Find where the given text appears and provide that cell's center as [X, Y] coordinate. 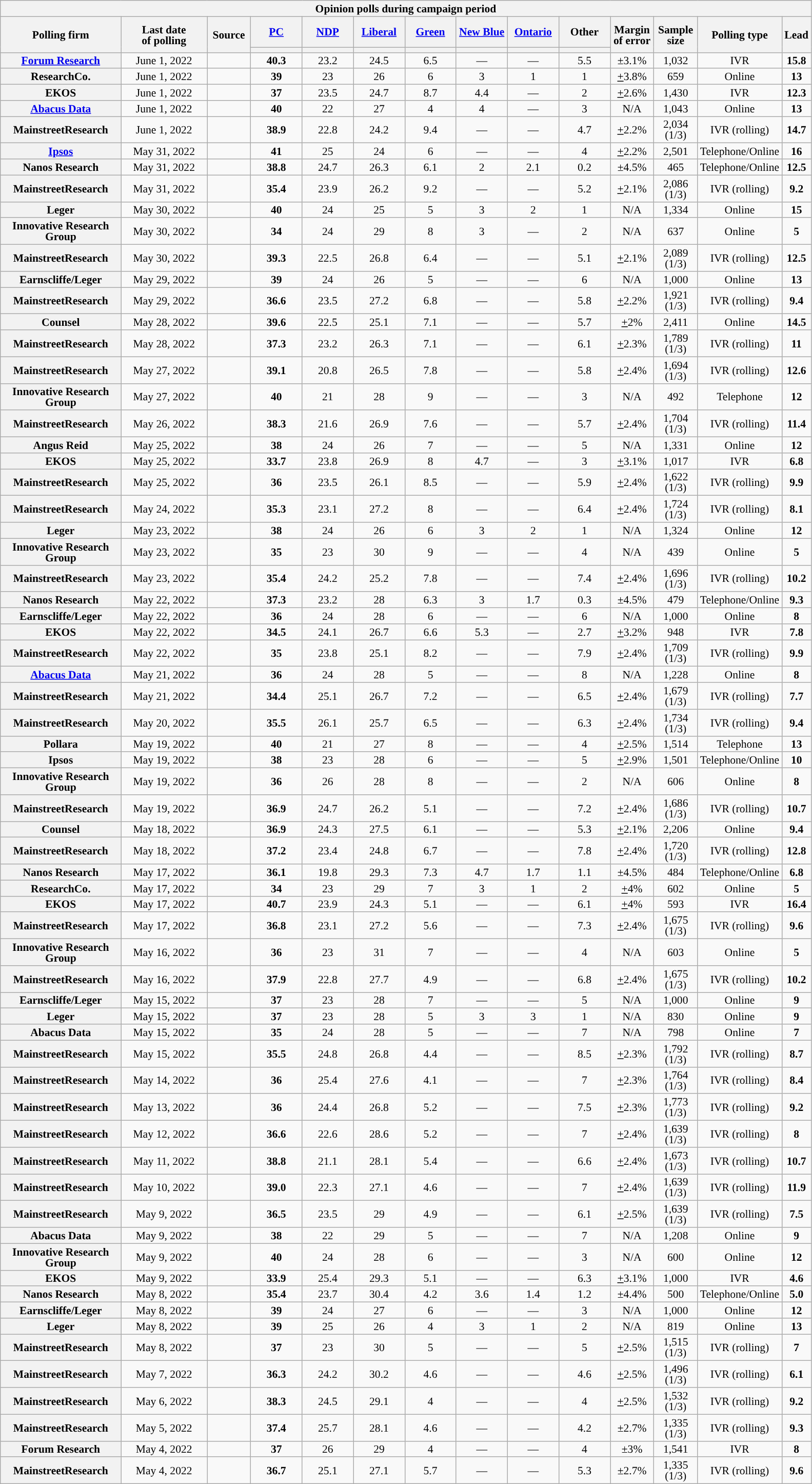
+2.9% [632, 760]
Polling type [740, 34]
36.1 [276, 872]
6.7 [430, 851]
Source [229, 34]
4.1 [430, 1080]
1.2 [584, 1294]
Liberal [379, 32]
1,792 (1/3) [676, 1053]
593 [676, 904]
1,032 [676, 61]
1,773 (1/3) [676, 1107]
479 [676, 600]
40.7 [276, 904]
1.1 [584, 872]
8.2 [430, 653]
1,724 (1/3) [676, 509]
8.1 [796, 509]
1,696 (1/3) [676, 578]
0.3 [584, 600]
1,789 (1/3) [676, 343]
10 [796, 760]
39.6 [276, 322]
26.5 [379, 370]
2,089 (1/3) [676, 258]
25.2 [379, 578]
1,686 (1/3) [676, 808]
Opinion polls during campaign period [406, 8]
21.1 [328, 1161]
0.2 [584, 167]
819 [676, 1326]
1,541 [676, 1449]
1,430 [676, 92]
+2.6% [632, 92]
Green [430, 32]
May 20, 2022 [164, 723]
1,501 [676, 760]
36.7 [276, 1471]
12.3 [796, 92]
23.4 [328, 851]
35.3 [276, 509]
948 [676, 632]
36.8 [276, 926]
1,720 (1/3) [676, 851]
New Blue [482, 32]
465 [676, 167]
492 [676, 397]
24.1 [328, 632]
7.7 [796, 696]
Pollara [61, 744]
2,206 [676, 829]
Polling firm [61, 34]
1,673 (1/3) [676, 1161]
±4.4% [632, 1294]
1,622 (1/3) [676, 482]
34.4 [276, 696]
21.6 [328, 424]
Margin of error [632, 34]
7.4 [584, 578]
NDP [328, 32]
19.8 [328, 872]
5.4 [430, 1161]
1,496 (1/3) [676, 1374]
34.5 [276, 632]
1,704 (1/3) [676, 424]
Lead [796, 34]
7.9 [584, 653]
31 [379, 952]
39.3 [276, 258]
38.9 [276, 130]
602 [676, 888]
28.6 [379, 1134]
2,411 [676, 322]
+3.2% [632, 632]
11.4 [796, 424]
27.7 [379, 979]
Last dateof polling [164, 34]
27.5 [379, 829]
1,515 (1/3) [676, 1348]
37.2 [276, 851]
1,017 [676, 461]
36.3 [276, 1374]
830 [676, 1016]
30.4 [379, 1294]
May 6, 2022 [164, 1401]
1,334 [676, 209]
2.1 [533, 167]
1,043 [676, 109]
16.4 [796, 904]
600 [676, 1257]
439 [676, 552]
5.5 [584, 61]
1,921 (1/3) [676, 301]
37.4 [276, 1428]
39.0 [276, 1187]
May 10, 2022 [164, 1187]
2.7 [584, 632]
11.9 [796, 1187]
5.9 [584, 482]
1.4 [533, 1294]
May 26, 2022 [164, 424]
1,324 [676, 531]
1,208 [676, 1236]
Other [584, 32]
14.5 [796, 322]
23.7 [328, 1294]
15 [796, 209]
+3.8% [632, 77]
33.9 [276, 1278]
2,034 (1/3) [676, 130]
603 [676, 952]
22.3 [328, 1187]
30.2 [379, 1374]
33.7 [276, 461]
1,709 (1/3) [676, 653]
798 [676, 1032]
484 [676, 872]
May 5, 2022 [164, 1428]
±3% [632, 1449]
1,331 [676, 445]
1,679 (1/3) [676, 696]
May 13, 2022 [164, 1107]
29.1 [379, 1401]
24.4 [328, 1107]
15.8 [796, 61]
11 [796, 343]
May 12, 2022 [164, 1134]
27.6 [379, 1080]
Sample size [676, 34]
41 [276, 151]
37.9 [276, 979]
606 [676, 782]
5.0 [796, 1294]
637 [676, 231]
7.6 [430, 424]
659 [676, 77]
May 7, 2022 [164, 1374]
22.6 [328, 1134]
1,694 (1/3) [676, 370]
May 11, 2022 [164, 1161]
12.8 [796, 851]
2,501 [676, 151]
12.6 [796, 370]
3.6 [482, 1294]
8.4 [796, 1080]
500 [676, 1294]
20.8 [328, 370]
14.7 [796, 130]
1,532 (1/3) [676, 1401]
Angus Reid [61, 445]
2,086 (1/3) [676, 188]
40.3 [276, 61]
1,228 [676, 674]
+2% [632, 322]
1,764 (1/3) [676, 1080]
5.6 [430, 926]
May 24, 2022 [164, 509]
PC [276, 32]
Ontario [533, 32]
39.1 [276, 370]
May 14, 2022 [164, 1080]
16 [796, 151]
±3.1% [632, 61]
1,734 (1/3) [676, 723]
36.5 [276, 1214]
1,514 [676, 744]
